Locate the cell with the specified text and output its (x, y) center coordinate. 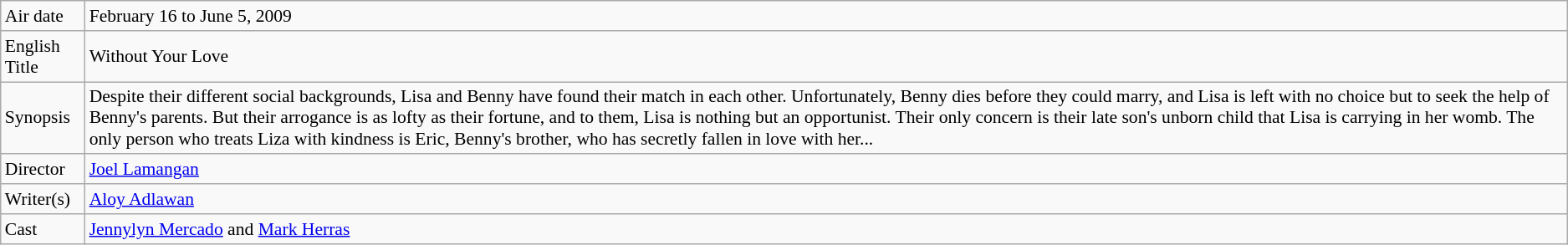
Aloy Adlawan (826, 199)
February 16 to June 5, 2009 (826, 16)
Jennylyn Mercado and Mark Herras (826, 229)
English Title (43, 57)
Without Your Love (826, 57)
Cast (43, 229)
Air date (43, 16)
Synopsis (43, 119)
Director (43, 170)
Writer(s) (43, 199)
Joel Lamangan (826, 170)
